Detect which cell encompasses the target text, then output its [x, y] center coordinate. 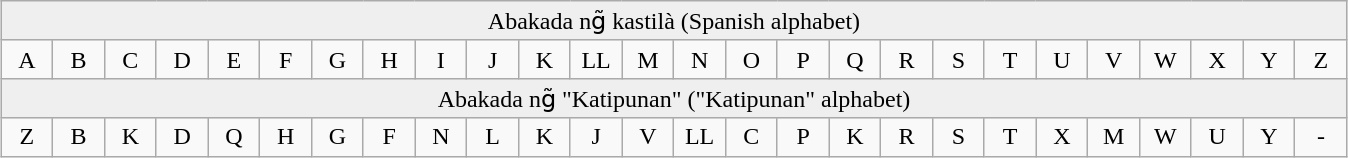
A [27, 59]
- [1321, 137]
Abakada ng̃ kastilà (Spanish alphabet) [674, 21]
I [441, 59]
Abakada ng̃ "Katipunan" ("Katipunan" alphabet) [674, 98]
O [751, 59]
E [234, 59]
L [493, 137]
